Return [x, y] of the center of cell containing provided text 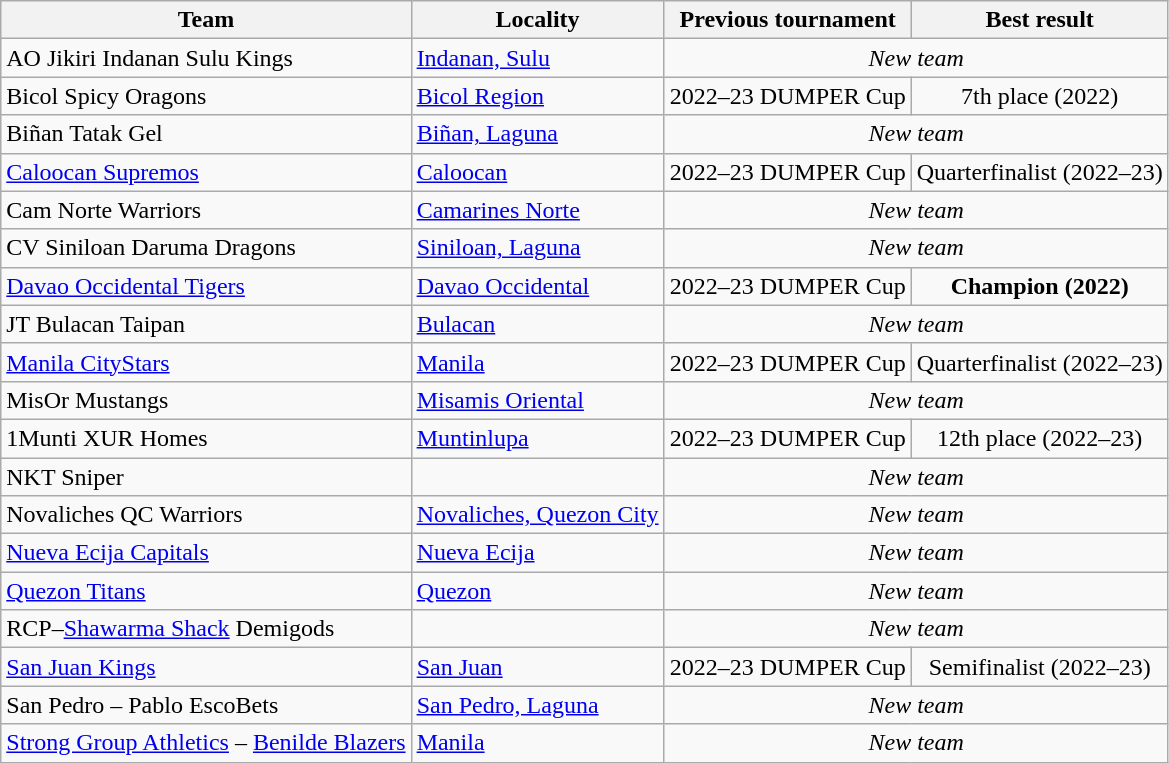
12th place (2022–23) [1040, 438]
San Juan Kings [206, 667]
Bicol Region [538, 96]
Nueva Ecija [538, 553]
Biñan Tatak Gel [206, 134]
San Pedro, Laguna [538, 705]
Davao Occidental [538, 286]
RCP–Shawarma Shack Demigods [206, 629]
Caloocan Supremos [206, 172]
Previous tournament [788, 20]
Quezon Titans [206, 591]
Manila CityStars [206, 362]
Quezon [538, 591]
Cam Norte Warriors [206, 210]
San Juan [538, 667]
Muntinlupa [538, 438]
Siniloan, Laguna [538, 248]
7th place (2022) [1040, 96]
Bicol Spicy Oragons [206, 96]
Strong Group Athletics – Benilde Blazers [206, 743]
Team [206, 20]
Novaliches, Quezon City [538, 515]
Indanan, Sulu [538, 58]
Semifinalist (2022–23) [1040, 667]
Novaliches QC Warriors [206, 515]
Bulacan [538, 324]
Biñan, Laguna [538, 134]
San Pedro – Pablo EscoBets [206, 705]
Misamis Oriental [538, 400]
AO Jikiri Indanan Sulu Kings [206, 58]
JT Bulacan Taipan [206, 324]
NKT Sniper [206, 477]
Caloocan [538, 172]
Davao Occidental Tigers [206, 286]
Best result [1040, 20]
Nueva Ecija Capitals [206, 553]
Locality [538, 20]
Champion (2022) [1040, 286]
CV Siniloan Daruma Dragons [206, 248]
1Munti XUR Homes [206, 438]
MisOr Mustangs [206, 400]
Camarines Norte [538, 210]
